From the cell containing the given text, extract its center point as [x, y] coordinate. 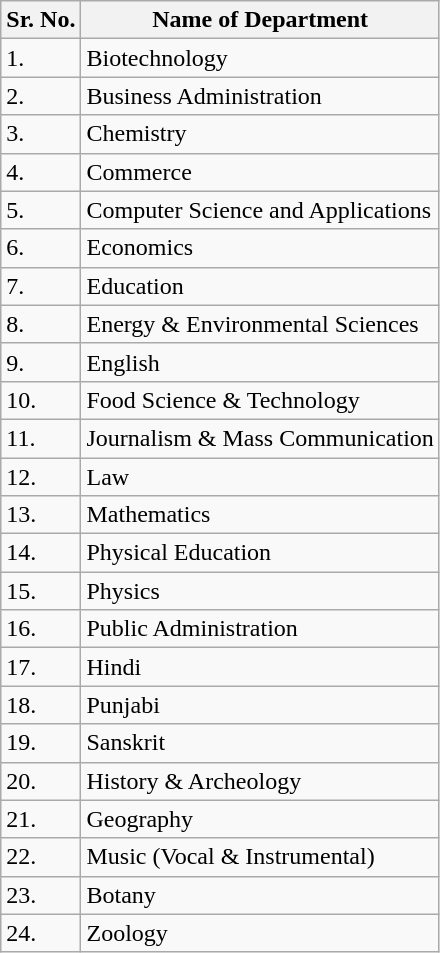
Botany [260, 895]
English [260, 362]
Biotechnology [260, 58]
16. [41, 629]
2. [41, 96]
13. [41, 515]
11. [41, 438]
Commerce [260, 172]
1. [41, 58]
Journalism & Mass Communication [260, 438]
5. [41, 210]
20. [41, 781]
Law [260, 477]
3. [41, 134]
10. [41, 400]
12. [41, 477]
Education [260, 286]
Sr. No. [41, 20]
19. [41, 743]
22. [41, 857]
8. [41, 324]
7. [41, 286]
23. [41, 895]
Music (Vocal & Instrumental) [260, 857]
Chemistry [260, 134]
Physics [260, 591]
18. [41, 705]
24. [41, 933]
Punjabi [260, 705]
History & Archeology [260, 781]
Name of Department [260, 20]
9. [41, 362]
Geography [260, 819]
Zoology [260, 933]
4. [41, 172]
Hindi [260, 667]
17. [41, 667]
6. [41, 248]
Physical Education [260, 553]
15. [41, 591]
Mathematics [260, 515]
Food Science & Technology [260, 400]
Computer Science and Applications [260, 210]
14. [41, 553]
Energy & Environmental Sciences [260, 324]
Business Administration [260, 96]
21. [41, 819]
Sanskrit [260, 743]
Public Administration [260, 629]
Economics [260, 248]
